Provide the [X, Y] coordinate of the cell's center where the given text is located.  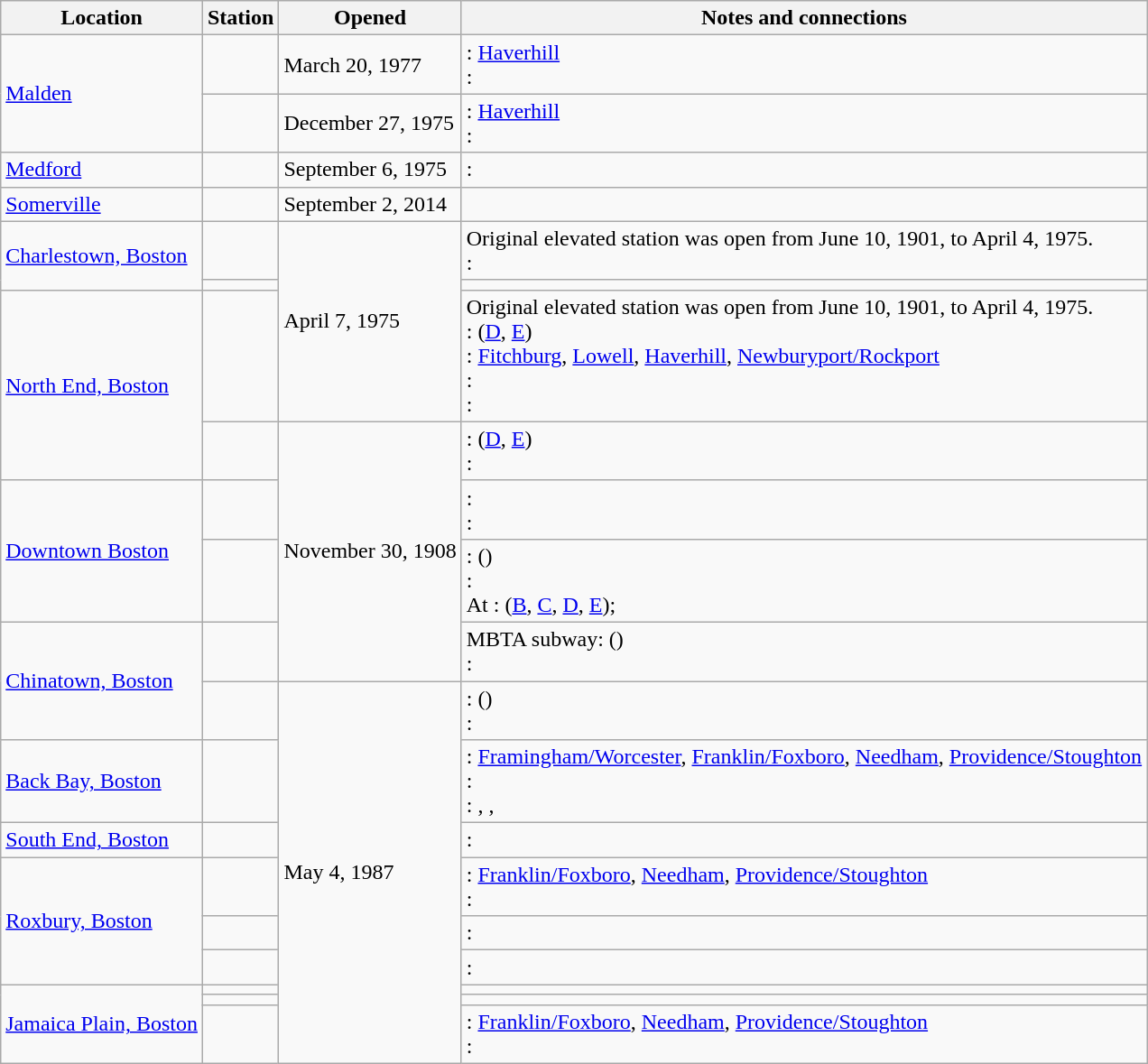
Jamaica Plain, Boston [102, 1023]
: Framingham/Worcester, Franklin/Foxboro, Needham, Providence/Stoughton: : , , [803, 782]
September 2, 2014 [370, 204]
South End, Boston [102, 840]
Station [240, 18]
: (D, E): [803, 451]
Back Bay, Boston [102, 782]
Chinatown, Boston [102, 680]
November 30, 1908 [370, 551]
Downtown Boston [102, 551]
Roxbury, Boston [102, 921]
Charlestown, Boston [102, 255]
Opened [370, 18]
Somerville [102, 204]
Original elevated station was open from June 10, 1901, to April 4, 1975.: [803, 251]
May 4, 1987 [370, 872]
Medford [102, 170]
March 20, 1977 [370, 65]
: (): [803, 709]
MBTA subway: (): [803, 652]
September 6, 1975 [370, 170]
: (): At : (B, C, D, E); [803, 580]
April 7, 1975 [370, 321]
North End, Boston [102, 384]
Malden [102, 94]
December 27, 1975 [370, 123]
Original elevated station was open from June 10, 1901, to April 4, 1975.: (D, E): Fitchburg, Lowell, Haverhill, Newburyport/Rockport: : [803, 356]
Location [102, 18]
Notes and connections [803, 18]
: : [803, 509]
